Capture the cell that displays the provided text and extract its (x, y) central coordinate. 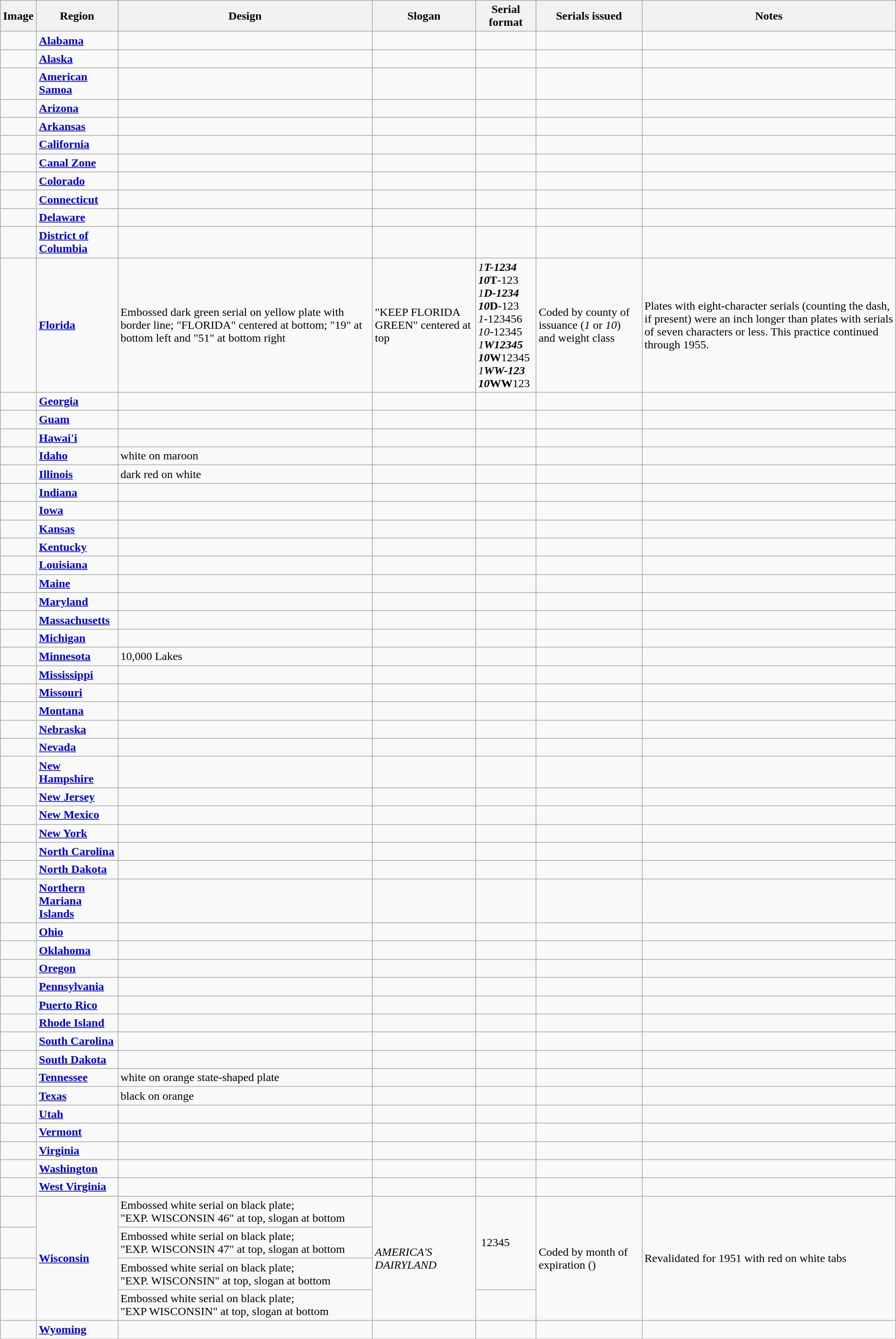
Revalidated for 1951 with red on white tabs (769, 1258)
12345 (505, 1242)
Louisiana (77, 565)
West Virginia (77, 1187)
Embossed white serial on black plate; "EXP WISCONSIN" at top, slogan at bottom (245, 1305)
dark red on white (245, 474)
Tennessee (77, 1078)
Wisconsin (77, 1258)
Ohio (77, 932)
Hawai'i (77, 438)
Embossed white serial on black plate; "EXP. WISCONSIN" at top, slogan at bottom (245, 1274)
Virginia (77, 1150)
New Hampshire (77, 772)
black on orange (245, 1096)
white on orange state-shaped plate (245, 1078)
Puerto Rico (77, 1004)
California (77, 145)
South Carolina (77, 1041)
Region (77, 16)
Arizona (77, 108)
District ofColumbia (77, 242)
North Carolina (77, 851)
Coded by county of issuance (1 or 10) and weight class (589, 324)
Nevada (77, 748)
Nebraska (77, 729)
Minnesota (77, 656)
Embossed dark green serial on yellow plate with border line; "FLORIDA" centered at bottom; "19" at bottom left and "51" at bottom right (245, 324)
Alaska (77, 59)
Connecticut (77, 199)
Coded by month of expiration () (589, 1258)
Massachusetts (77, 620)
New York (77, 833)
Alabama (77, 41)
Embossed white serial on black plate; "EXP. WISCONSIN 47" at top, slogan at bottom (245, 1242)
North Dakota (77, 870)
Pennsylvania (77, 986)
Notes (769, 16)
Missouri (77, 693)
Guam (77, 420)
Canal Zone (77, 163)
Delaware (77, 217)
Wyoming (77, 1329)
South Dakota (77, 1060)
Illinois (77, 474)
Maine (77, 583)
1T-123410T-1231D-123410D-1231-12345610-123451W1234510W123451WW-12310WW123 (505, 324)
Texas (77, 1096)
Michigan (77, 638)
Northern Mariana Islands (77, 901)
Iowa (77, 511)
American Samoa (77, 83)
Image (18, 16)
Mississippi (77, 674)
AMERICA'S DAIRYLAND (424, 1258)
Rhode Island (77, 1023)
Kansas (77, 529)
Kentucky (77, 547)
Oklahoma (77, 950)
Arkansas (77, 126)
New Mexico (77, 815)
white on maroon (245, 456)
Washington (77, 1169)
"KEEP FLORIDA GREEN" centered at top (424, 324)
Vermont (77, 1132)
Georgia (77, 402)
Colorado (77, 181)
Utah (77, 1114)
Serials issued (589, 16)
Slogan (424, 16)
10,000 Lakes (245, 656)
Embossed white serial on black plate; "EXP. WISCONSIN 46" at top, slogan at bottom (245, 1212)
New Jersey (77, 797)
Florida (77, 324)
Oregon (77, 968)
Indiana (77, 492)
Montana (77, 711)
Serial format (505, 16)
Design (245, 16)
Idaho (77, 456)
Maryland (77, 602)
